Return (x, y) of the center of cell containing provided text 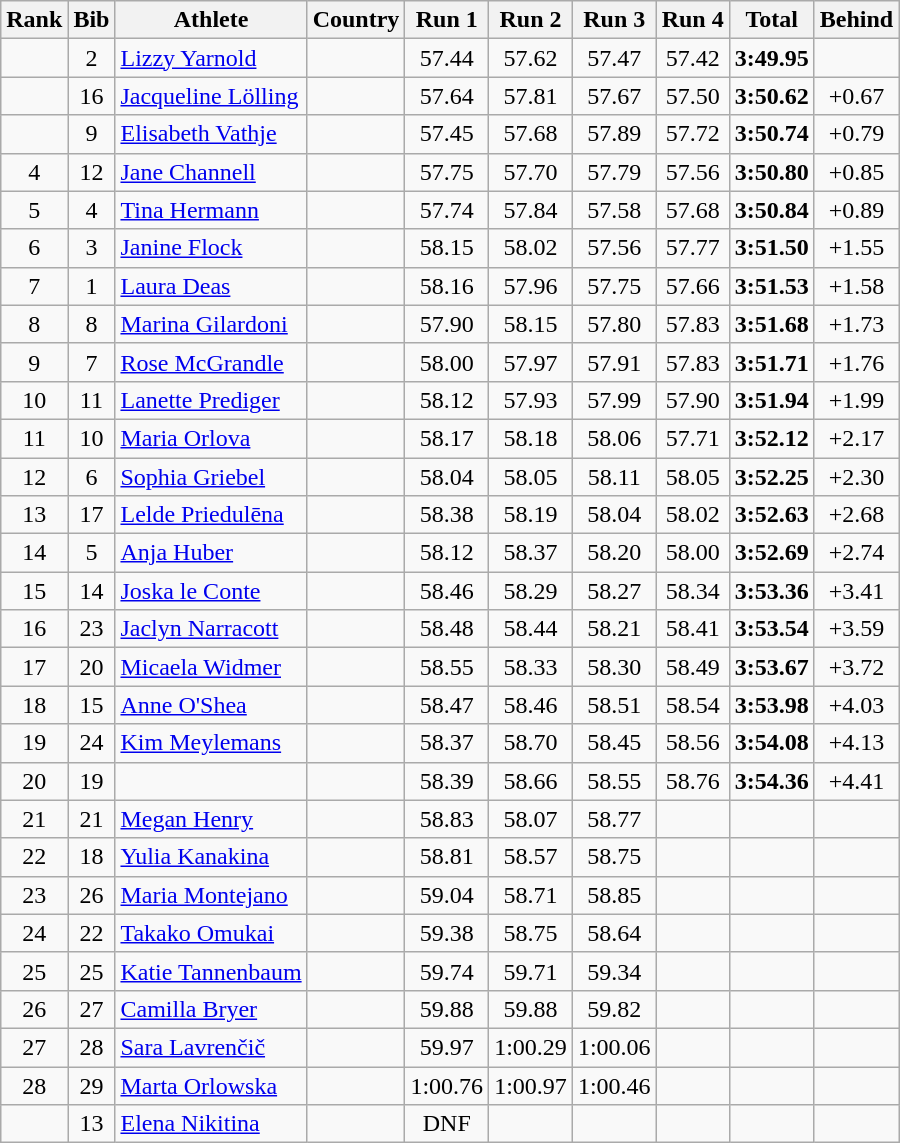
58.16 (447, 286)
57.77 (692, 248)
1:00.97 (531, 1085)
Athlete (211, 20)
Maria Montejano (211, 895)
3:52.25 (772, 477)
Run 1 (447, 20)
29 (92, 1085)
Takako Omukai (211, 933)
3:53.54 (772, 629)
Kim Meylemans (211, 743)
58.38 (447, 515)
58.29 (531, 591)
3:53.67 (772, 667)
3:51.68 (772, 324)
3:51.94 (772, 400)
+2.74 (856, 553)
Rank (34, 20)
2 (92, 58)
Run 2 (531, 20)
3:50.84 (772, 210)
1 (92, 286)
57.74 (447, 210)
57.70 (531, 172)
57.50 (692, 96)
59.74 (447, 971)
57.58 (614, 210)
+0.79 (856, 134)
58.45 (614, 743)
3:54.36 (772, 781)
58.51 (614, 705)
58.48 (447, 629)
58.18 (531, 438)
58.64 (614, 933)
57.97 (531, 362)
58.54 (692, 705)
57.79 (614, 172)
Run 4 (692, 20)
+2.17 (856, 438)
57.67 (614, 96)
3:54.08 (772, 743)
57.93 (531, 400)
58.47 (447, 705)
Micaela Widmer (211, 667)
Anne O'Shea (211, 705)
57.45 (447, 134)
57.96 (531, 286)
Rose McGrandle (211, 362)
Marina Gilardoni (211, 324)
+2.30 (856, 477)
Jane Channell (211, 172)
58.66 (531, 781)
Lizzy Yarnold (211, 58)
59.04 (447, 895)
1:00.76 (447, 1085)
57.81 (531, 96)
Bib (92, 20)
58.06 (614, 438)
58.71 (531, 895)
Country (356, 20)
+1.99 (856, 400)
58.11 (614, 477)
58.56 (692, 743)
Elisabeth Vathje (211, 134)
+4.13 (856, 743)
58.76 (692, 781)
57.91 (614, 362)
Sara Lavrenčič (211, 1047)
3:52.69 (772, 553)
57.47 (614, 58)
3 (92, 248)
+3.41 (856, 591)
57.89 (614, 134)
3:50.62 (772, 96)
Katie Tannenbaum (211, 971)
Run 3 (614, 20)
DNF (447, 1124)
3:52.63 (772, 515)
Joska le Conte (211, 591)
Total (772, 20)
57.62 (531, 58)
58.49 (692, 667)
3:50.80 (772, 172)
1:00.46 (614, 1085)
3:50.74 (772, 134)
3:53.98 (772, 705)
3:51.50 (772, 248)
Jaclyn Narracott (211, 629)
+1.55 (856, 248)
58.20 (614, 553)
57.64 (447, 96)
Jacqueline Lölling (211, 96)
1:00.06 (614, 1047)
57.99 (614, 400)
58.33 (531, 667)
Maria Orlova (211, 438)
58.21 (614, 629)
Elena Nikitina (211, 1124)
58.57 (531, 857)
+1.76 (856, 362)
Yulia Kanakina (211, 857)
59.97 (447, 1047)
57.72 (692, 134)
57.84 (531, 210)
Lanette Prediger (211, 400)
+1.58 (856, 286)
3:51.71 (772, 362)
58.83 (447, 819)
58.19 (531, 515)
58.07 (531, 819)
+1.73 (856, 324)
Janine Flock (211, 248)
58.17 (447, 438)
Tina Hermann (211, 210)
58.70 (531, 743)
+4.41 (856, 781)
1:00.29 (531, 1047)
58.81 (447, 857)
58.85 (614, 895)
+3.59 (856, 629)
58.27 (614, 591)
+0.67 (856, 96)
58.30 (614, 667)
Behind (856, 20)
59.82 (614, 1009)
57.42 (692, 58)
Camilla Bryer (211, 1009)
3:52.12 (772, 438)
+4.03 (856, 705)
+0.85 (856, 172)
59.34 (614, 971)
57.80 (614, 324)
Laura Deas (211, 286)
Anja Huber (211, 553)
+3.72 (856, 667)
+2.68 (856, 515)
Lelde Priedulēna (211, 515)
Marta Orlowska (211, 1085)
+0.89 (856, 210)
57.44 (447, 58)
59.71 (531, 971)
Megan Henry (211, 819)
3:53.36 (772, 591)
59.38 (447, 933)
3:51.53 (772, 286)
58.44 (531, 629)
58.39 (447, 781)
57.66 (692, 286)
58.41 (692, 629)
58.34 (692, 591)
58.77 (614, 819)
57.71 (692, 438)
3:49.95 (772, 58)
Sophia Griebel (211, 477)
